For the text-containing cell, return its midpoint in [x, y] coordinate format. 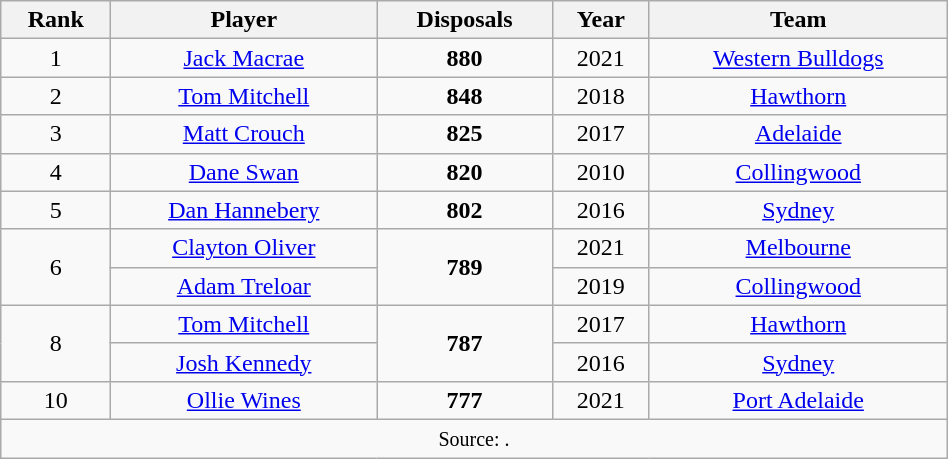
Jack Macrae [244, 58]
2018 [600, 96]
Team [798, 20]
6 [56, 267]
802 [465, 210]
Dane Swan [244, 172]
Western Bulldogs [798, 58]
Rank [56, 20]
848 [465, 96]
Player [244, 20]
Josh Kennedy [244, 362]
1 [56, 58]
825 [465, 134]
5 [56, 210]
789 [465, 267]
777 [465, 400]
Source: . [474, 438]
Ollie Wines [244, 400]
Melbourne [798, 248]
10 [56, 400]
2019 [600, 286]
Dan Hannebery [244, 210]
Adam Treloar [244, 286]
Adelaide [798, 134]
3 [56, 134]
820 [465, 172]
Port Adelaide [798, 400]
Disposals [465, 20]
8 [56, 343]
Year [600, 20]
Clayton Oliver [244, 248]
2 [56, 96]
Matt Crouch [244, 134]
2010 [600, 172]
880 [465, 58]
4 [56, 172]
787 [465, 343]
